Return the (x, y) coordinate for the center point of the cell that contains the specified text.  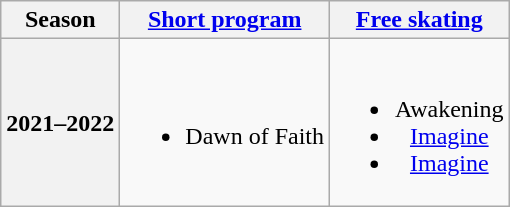
Short program (225, 20)
2021–2022 (60, 122)
Free skating (420, 20)
Awakening Imagine Imagine (420, 122)
Season (60, 20)
Dawn of Faith (225, 122)
